Scan for the cell matching the given text and deliver its (x, y) coordinate at center. 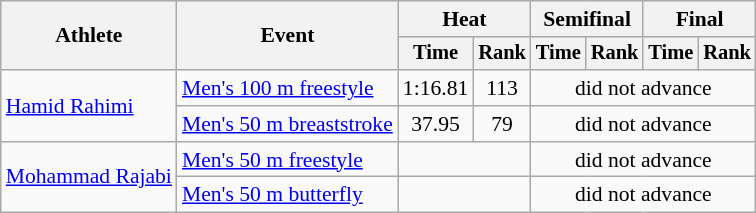
Semifinal (587, 19)
Hamid Rahimi (89, 106)
Mohammad Rajabi (89, 178)
Men's 50 m butterfly (288, 195)
37.95 (436, 124)
Heat (464, 19)
Final (699, 19)
Men's 100 m freestyle (288, 88)
79 (502, 124)
Men's 50 m freestyle (288, 160)
Athlete (89, 36)
Men's 50 m breaststroke (288, 124)
1:16.81 (436, 88)
113 (502, 88)
Event (288, 36)
